Output the (X, Y) coordinate of the center of the cell containing the given text.  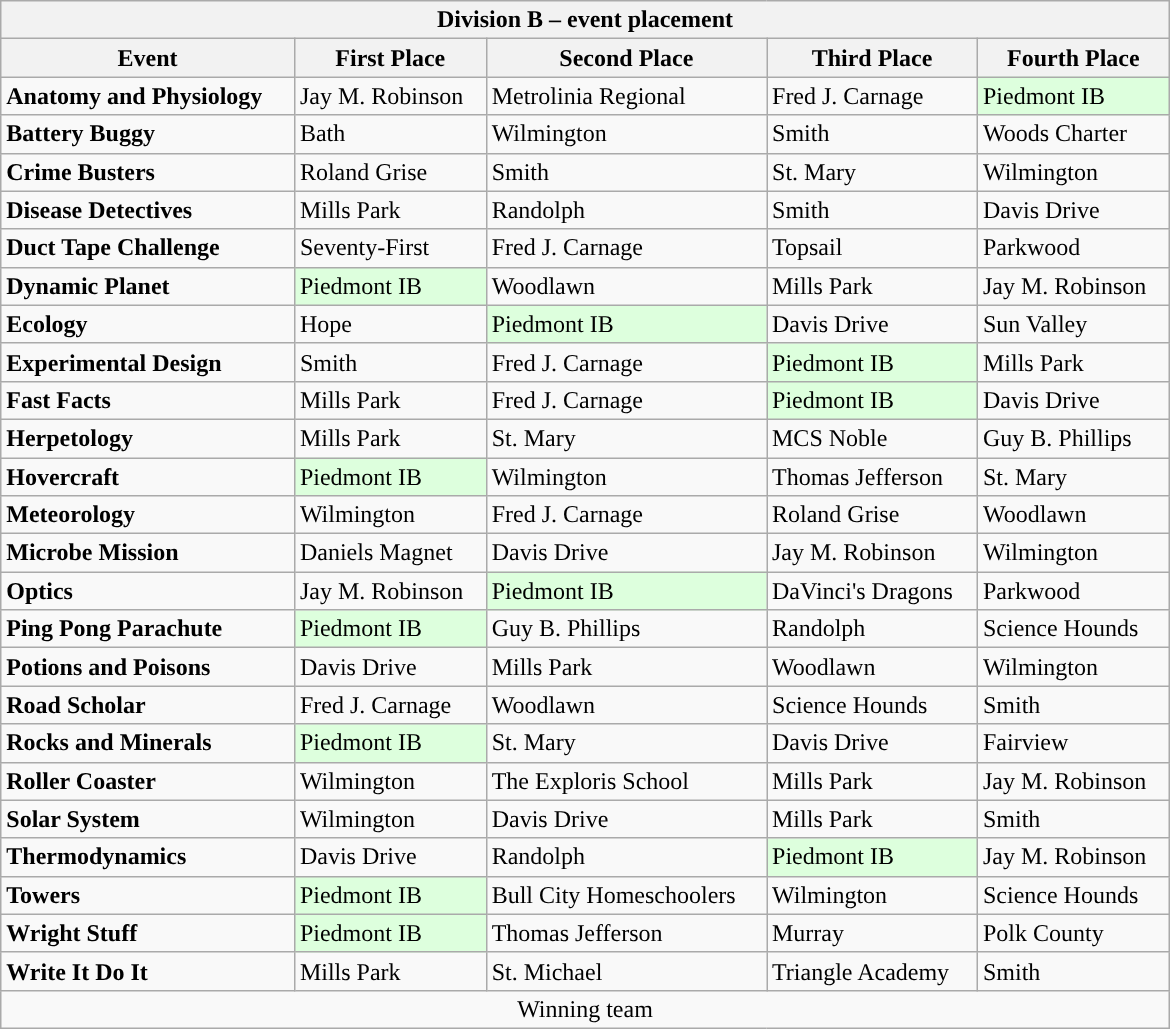
DaVinci's Dragons (872, 591)
Dynamic Planet (148, 286)
Ping Pong Parachute (148, 629)
Winning team (585, 1009)
Hovercraft (148, 477)
Bull City Homeschoolers (626, 895)
Fourth Place (1073, 58)
First Place (390, 58)
Experimental Design (148, 362)
Microbe Mission (148, 553)
Solar System (148, 819)
Thermodynamics (148, 857)
Third Place (872, 58)
Murray (872, 933)
Battery Buggy (148, 134)
Potions and Poisons (148, 667)
Fast Facts (148, 400)
Event (148, 58)
Polk County (1073, 933)
Topsail (872, 248)
Write It Do It (148, 971)
Fairview (1073, 743)
Anatomy and Physiology (148, 96)
Roller Coaster (148, 781)
Crime Busters (148, 172)
Sun Valley (1073, 324)
Rocks and Minerals (148, 743)
Herpetology (148, 438)
Seventy-First (390, 248)
Hope (390, 324)
Duct Tape Challenge (148, 248)
Daniels Magnet (390, 553)
Division B – event placement (585, 20)
Road Scholar (148, 705)
Triangle Academy (872, 971)
Towers (148, 895)
Optics (148, 591)
Ecology (148, 324)
The Exploris School (626, 781)
Second Place (626, 58)
MCS Noble (872, 438)
Disease Detectives (148, 210)
Woods Charter (1073, 134)
Meteorology (148, 515)
Metrolinia Regional (626, 96)
St. Michael (626, 971)
Wright Stuff (148, 933)
Bath (390, 134)
